From the cell containing the given text, extract its center point as (X, Y) coordinate. 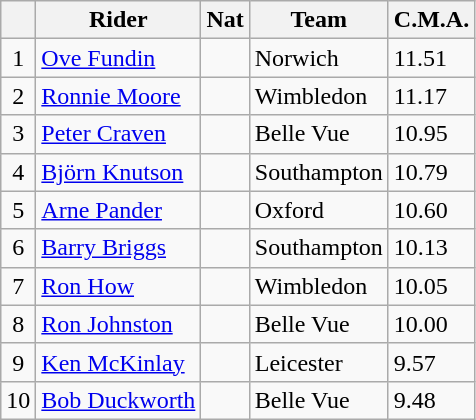
Nat (225, 20)
4 (18, 172)
10 (18, 400)
Ken McKinlay (118, 362)
9.48 (431, 400)
Ron Johnston (118, 324)
Björn Knutson (118, 172)
5 (18, 210)
9 (18, 362)
10.60 (431, 210)
10.05 (431, 286)
Peter Craven (118, 134)
2 (18, 96)
10.00 (431, 324)
Leicester (318, 362)
C.M.A. (431, 20)
3 (18, 134)
Team (318, 20)
1 (18, 58)
Norwich (318, 58)
9.57 (431, 362)
Oxford (318, 210)
11.17 (431, 96)
Bob Duckworth (118, 400)
11.51 (431, 58)
Arne Pander (118, 210)
7 (18, 286)
Ronnie Moore (118, 96)
10.13 (431, 248)
10.95 (431, 134)
10.79 (431, 172)
Ove Fundin (118, 58)
Ron How (118, 286)
Barry Briggs (118, 248)
6 (18, 248)
Rider (118, 20)
8 (18, 324)
